Return (X, Y) of the center of cell containing provided text 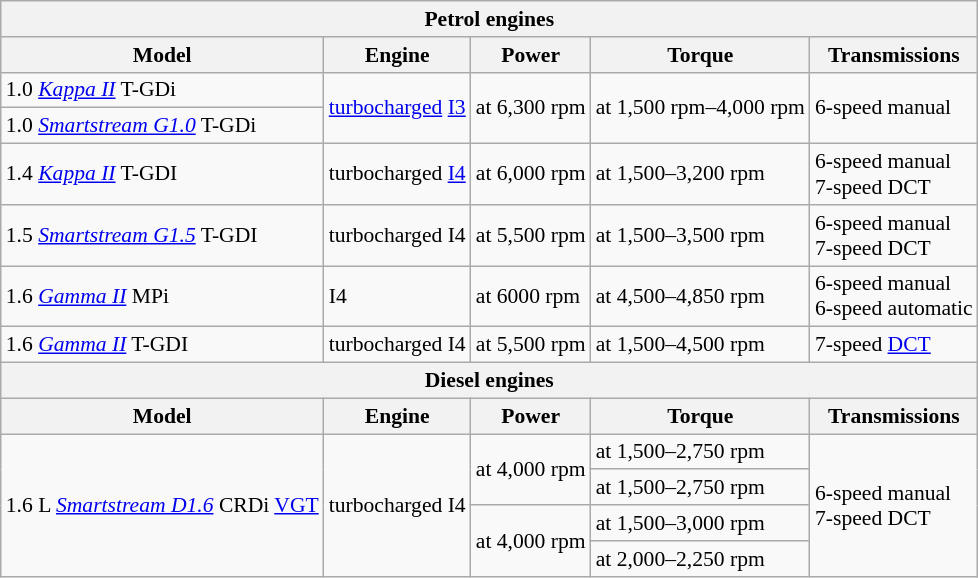
at 1,500 rpm–4,000 rpm (700, 108)
at 6,300 rpm (531, 108)
at 1,500–3,500 rpm (700, 236)
1.6 L Smartstream D1.6 CRDi VGT (162, 505)
6-speed manual (894, 108)
1.0 Kappa II T-GDi (162, 90)
at 4,500–4,850 rpm (700, 296)
I4 (398, 296)
Diesel engines (490, 381)
at 1,500–3,200 rpm (700, 174)
1.6 Gamma II MPi (162, 296)
7-speed DCT (894, 345)
Petrol engines (490, 19)
at 1,500–4,500 rpm (700, 345)
at 2,000–2,250 rpm (700, 559)
1.4 Kappa II T-GDI (162, 174)
at 6,000 rpm (531, 174)
6-speed manual 6-speed automatic (894, 296)
at 1,500–3,000 rpm (700, 523)
1.6 Gamma II T-GDI (162, 345)
turbocharged I3 (398, 108)
1.0 Smartstream G1.0 T-GDi (162, 126)
at 6000 rpm (531, 296)
1.5 Smartstream G1.5 T-GDI (162, 236)
